From the cell containing the given text, extract its center point as [X, Y] coordinate. 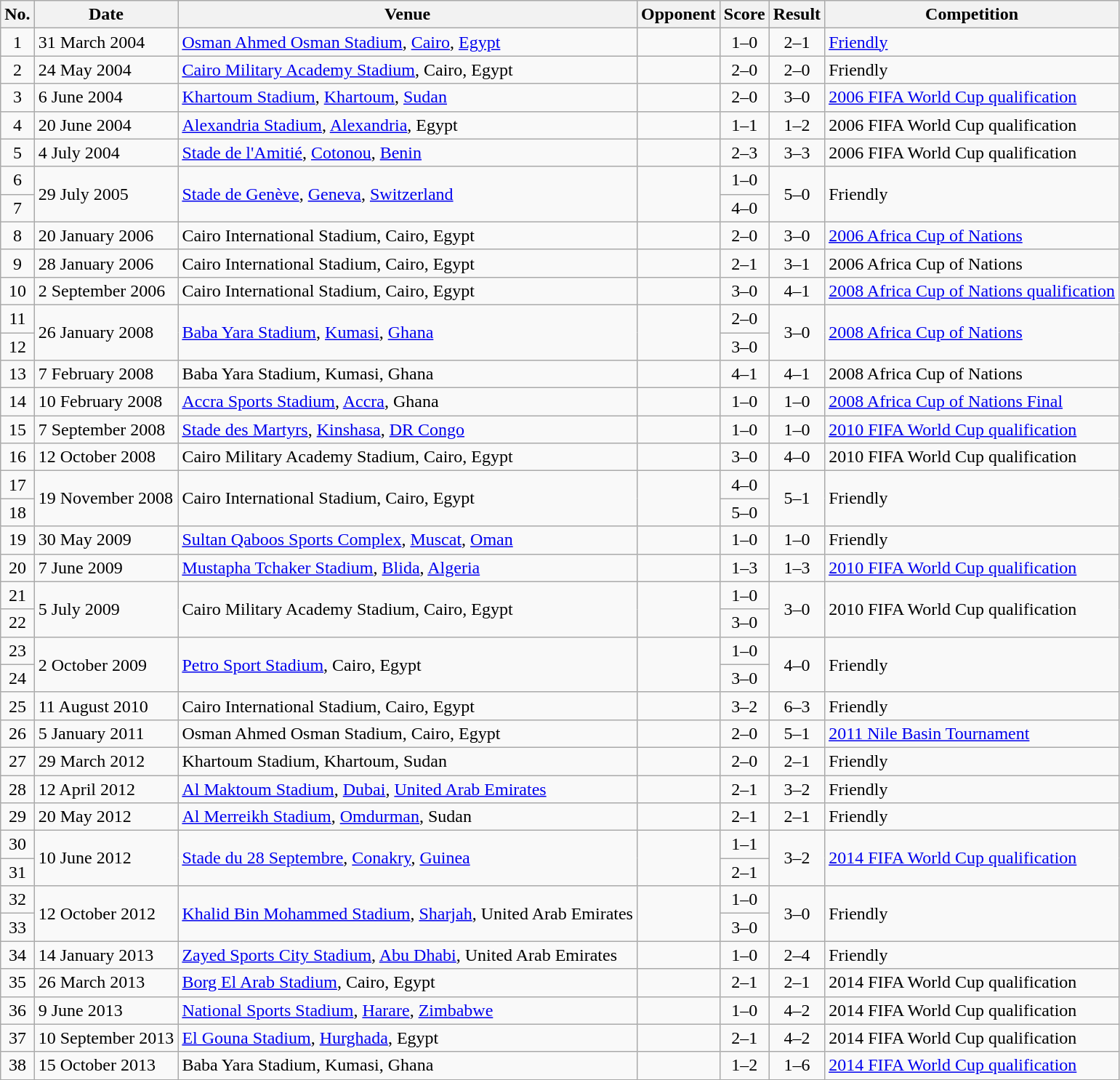
33 [17, 927]
30 May 2009 [106, 540]
11 [17, 318]
Date [106, 15]
12 April 2012 [106, 789]
29 March 2012 [106, 761]
12 October 2008 [106, 457]
7 February 2008 [106, 374]
Alexandria Stadium, Alexandria, Egypt [408, 125]
2–3 [744, 153]
29 [17, 817]
Stade de l'Amitié, Cotonou, Benin [408, 153]
9 June 2013 [106, 1010]
7 September 2008 [106, 430]
34 [17, 955]
5 July 2009 [106, 609]
18 [17, 512]
9 [17, 263]
Zayed Sports City Stadium, Abu Dhabi, United Arab Emirates [408, 955]
National Sports Stadium, Harare, Zimbabwe [408, 1010]
25 [17, 706]
15 [17, 430]
3 [17, 97]
7 [17, 208]
3–3 [797, 153]
2 September 2006 [106, 291]
No. [17, 15]
36 [17, 1010]
2008 Africa Cup of Nations qualification [972, 291]
12 October 2012 [106, 914]
11 August 2010 [106, 706]
8 [17, 235]
5 [17, 153]
Borg El Arab Stadium, Cairo, Egypt [408, 983]
38 [17, 1065]
Result [797, 15]
Mustapha Tchaker Stadium, Blida, Algeria [408, 568]
22 [17, 623]
31 [17, 872]
19 [17, 540]
35 [17, 983]
24 May 2004 [106, 70]
7 June 2009 [106, 568]
26 [17, 733]
26 March 2013 [106, 983]
20 [17, 568]
Opponent [678, 15]
17 [17, 485]
4 [17, 125]
3–1 [797, 263]
37 [17, 1038]
27 [17, 761]
Venue [408, 15]
21 [17, 595]
2008 Africa Cup of Nations Final [972, 402]
16 [17, 457]
14 January 2013 [106, 955]
Al Merreikh Stadium, Omdurman, Sudan [408, 817]
Accra Sports Stadium, Accra, Ghana [408, 402]
23 [17, 650]
Score [744, 15]
1 [17, 42]
19 November 2008 [106, 499]
Khalid Bin Mohammed Stadium, Sharjah, United Arab Emirates [408, 914]
5 January 2011 [106, 733]
30 [17, 845]
El Gouna Stadium, Hurghada, Egypt [408, 1038]
6 June 2004 [106, 97]
Al Maktoum Stadium, Dubai, United Arab Emirates [408, 789]
28 January 2006 [106, 263]
10 June 2012 [106, 858]
26 January 2008 [106, 332]
29 July 2005 [106, 194]
10 February 2008 [106, 402]
Sultan Qaboos Sports Complex, Muscat, Oman [408, 540]
Stade de Genève, Geneva, Switzerland [408, 194]
Petro Sport Stadium, Cairo, Egypt [408, 664]
20 January 2006 [106, 235]
13 [17, 374]
6 [17, 180]
2011 Nile Basin Tournament [972, 733]
10 September 2013 [106, 1038]
2 October 2009 [106, 664]
2–4 [797, 955]
20 June 2004 [106, 125]
2 [17, 70]
10 [17, 291]
12 [17, 347]
28 [17, 789]
1–6 [797, 1065]
4 July 2004 [106, 153]
15 October 2013 [106, 1065]
24 [17, 678]
Stade du 28 Septembre, Conakry, Guinea [408, 858]
31 March 2004 [106, 42]
20 May 2012 [106, 817]
Competition [972, 15]
Stade des Martyrs, Kinshasa, DR Congo [408, 430]
32 [17, 900]
14 [17, 402]
6–3 [797, 706]
